Output the [x, y] coordinate of the center of the cell containing the given text.  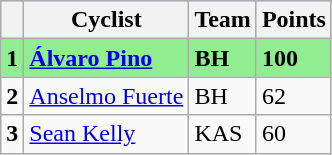
1 [12, 58]
Sean Kelly [106, 134]
2 [12, 96]
Team [223, 20]
Álvaro Pino [106, 58]
100 [294, 58]
Anselmo Fuerte [106, 96]
Points [294, 20]
62 [294, 96]
KAS [223, 134]
Cyclist [106, 20]
3 [12, 134]
60 [294, 134]
